Determine the [X, Y] coordinate at the center of the cell enclosing the given text.  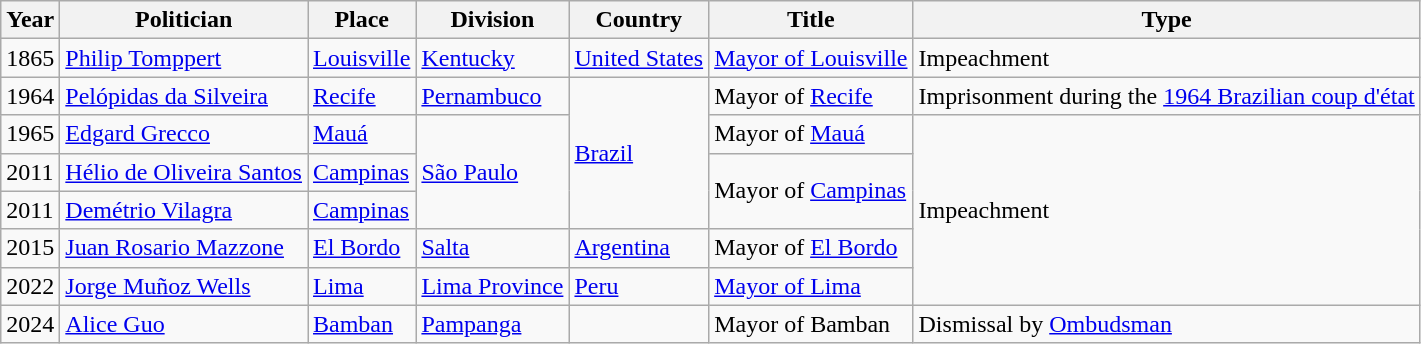
Edgard Grecco [184, 134]
Peru [639, 286]
1964 [30, 96]
El Bordo [362, 248]
Mayor of Recife [811, 96]
Mayor of Bamban [811, 324]
Louisville [362, 58]
Brazil [639, 153]
Philip Tomppert [184, 58]
Demétrio Vilagra [184, 210]
Jorge Muñoz Wells [184, 286]
Year [30, 20]
1965 [30, 134]
Bamban [362, 324]
Pelópidas da Silveira [184, 96]
2022 [30, 286]
Mauá [362, 134]
Lima Province [492, 286]
2024 [30, 324]
Salta [492, 248]
Alice Guo [184, 324]
Mayor of El Bordo [811, 248]
Title [811, 20]
Division [492, 20]
Mayor of Mauá [811, 134]
Type [1166, 20]
Argentina [639, 248]
Lima [362, 286]
United States [639, 58]
1865 [30, 58]
Mayor of Louisville [811, 58]
Country [639, 20]
Pampanga [492, 324]
Mayor of Campinas [811, 191]
Mayor of Lima [811, 286]
Juan Rosario Mazzone [184, 248]
Kentucky [492, 58]
Pernambuco [492, 96]
Politician [184, 20]
2015 [30, 248]
Dismissal by Ombudsman [1166, 324]
Imprisonment during the 1964 Brazilian coup d'état [1166, 96]
Recife [362, 96]
Place [362, 20]
São Paulo [492, 172]
Hélio de Oliveira Santos [184, 172]
